Locate the cell with the specified text and output its [X, Y] center coordinate. 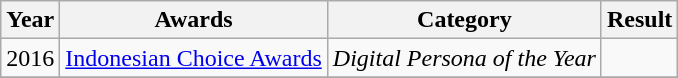
Digital Persona of the Year [464, 58]
2016 [30, 58]
Awards [194, 20]
Indonesian Choice Awards [194, 58]
Category [464, 20]
Result [639, 20]
Year [30, 20]
